Search for the cell housing the specified text and yield its (x, y) center coordinate. 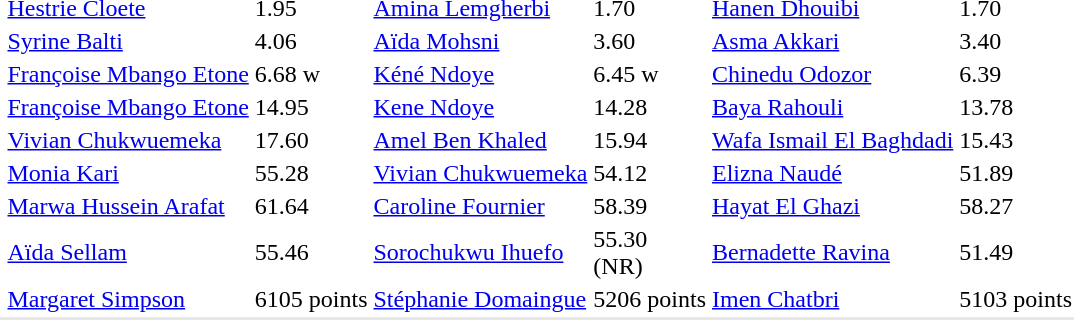
55.28 (311, 173)
Bernadette Ravina (833, 252)
Marwa Hussein Arafat (128, 206)
Amel Ben Khaled (480, 140)
51.49 (1016, 252)
Hayat El Ghazi (833, 206)
6.45 w (650, 74)
6105 points (311, 299)
6.68 w (311, 74)
Stéphanie Domaingue (480, 299)
Chinedu Odozor (833, 74)
Monia Kari (128, 173)
Baya Rahouli (833, 107)
4.06 (311, 41)
14.95 (311, 107)
Caroline Fournier (480, 206)
61.64 (311, 206)
58.27 (1016, 206)
5206 points (650, 299)
58.39 (650, 206)
55.30(NR) (650, 252)
15.94 (650, 140)
51.89 (1016, 173)
Elizna Naudé (833, 173)
Wafa Ismail El Baghdadi (833, 140)
15.43 (1016, 140)
14.28 (650, 107)
Margaret Simpson (128, 299)
Kene Ndoye (480, 107)
13.78 (1016, 107)
Syrine Balti (128, 41)
5103 points (1016, 299)
3.40 (1016, 41)
Asma Akkari (833, 41)
Aïda Sellam (128, 252)
55.46 (311, 252)
54.12 (650, 173)
17.60 (311, 140)
3.60 (650, 41)
Imen Chatbri (833, 299)
Sorochukwu Ihuefo (480, 252)
Kéné Ndoye (480, 74)
6.39 (1016, 74)
Aïda Mohsni (480, 41)
